Extract the [x, y] coordinate from the center of the cell holding the provided text.  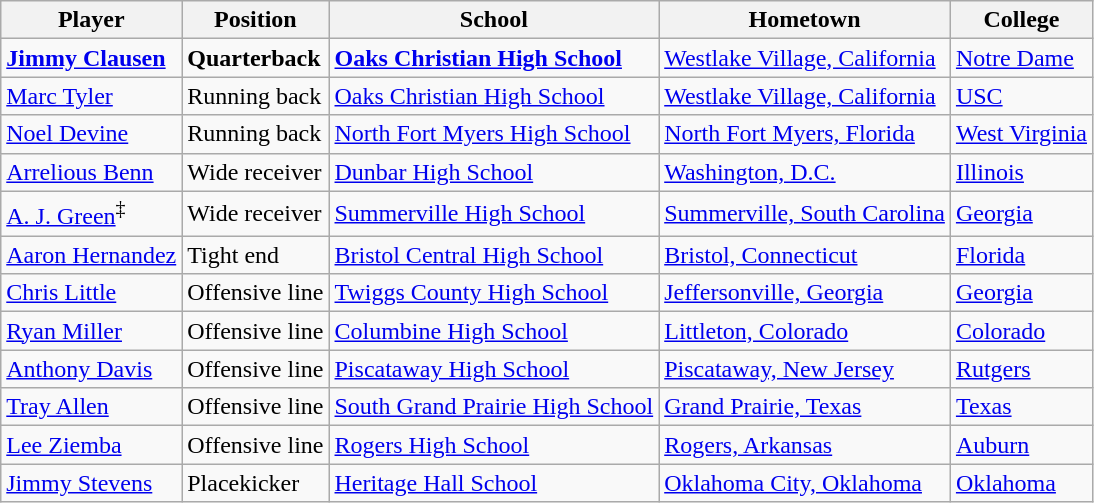
Grand Prairie, Texas [805, 407]
Marc Tyler [92, 96]
Washington, D.C. [805, 172]
Summerville, South Carolina [805, 214]
North Fort Myers High School [494, 134]
Illinois [1021, 172]
Heritage Hall School [494, 483]
South Grand Prairie High School [494, 407]
Piscataway High School [494, 369]
Florida [1021, 255]
West Virginia [1021, 134]
Tray Allen [92, 407]
Texas [1021, 407]
Oklahoma [1021, 483]
Anthony Davis [92, 369]
Quarterback [256, 58]
Placekicker [256, 483]
Aaron Hernandez [92, 255]
Jeffersonville, Georgia [805, 293]
Rogers High School [494, 445]
Bristol, Connecticut [805, 255]
Rutgers [1021, 369]
Noel Devine [92, 134]
Player [92, 20]
Hometown [805, 20]
Oklahoma City, Oklahoma [805, 483]
Rogers, Arkansas [805, 445]
A. J. Green‡ [92, 214]
Auburn [1021, 445]
Chris Little [92, 293]
Columbine High School [494, 331]
Colorado [1021, 331]
Notre Dame [1021, 58]
School [494, 20]
Tight end [256, 255]
College [1021, 20]
Jimmy Stevens [92, 483]
Bristol Central High School [494, 255]
Summerville High School [494, 214]
North Fort Myers, Florida [805, 134]
Lee Ziemba [92, 445]
Ryan Miller [92, 331]
Dunbar High School [494, 172]
Arrelious Benn [92, 172]
Littleton, Colorado [805, 331]
USC [1021, 96]
Twiggs County High School [494, 293]
Position [256, 20]
Jimmy Clausen [92, 58]
Piscataway, New Jersey [805, 369]
